Scan for the cell matching the given text and deliver its (x, y) coordinate at center. 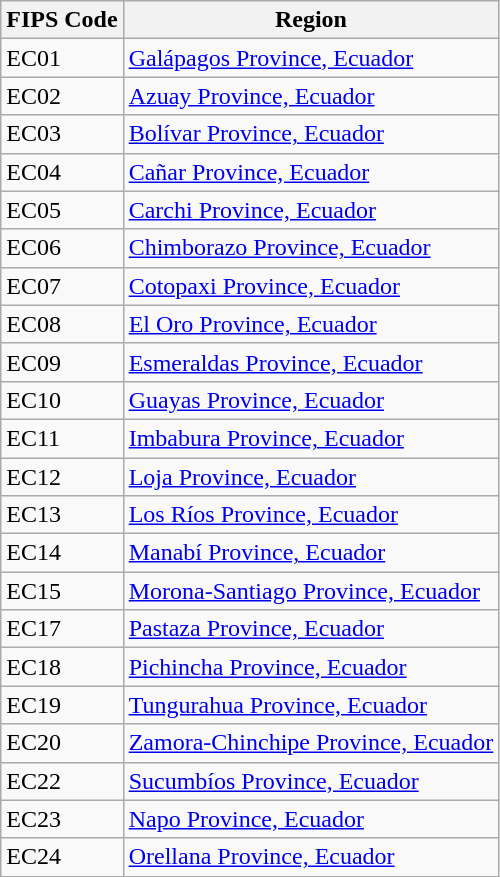
Morona-Santiago Province, Ecuador (311, 591)
FIPS Code (62, 20)
Cotopaxi Province, Ecuador (311, 286)
EC07 (62, 286)
EC03 (62, 134)
Tungurahua Province, Ecuador (311, 705)
EC01 (62, 58)
Zamora-Chinchipe Province, Ecuador (311, 743)
EC06 (62, 248)
Imbabura Province, Ecuador (311, 438)
Esmeraldas Province, Ecuador (311, 362)
Los Ríos Province, Ecuador (311, 515)
Bolívar Province, Ecuador (311, 134)
El Oro Province, Ecuador (311, 324)
EC10 (62, 400)
Chimborazo Province, Ecuador (311, 248)
Orellana Province, Ecuador (311, 857)
EC14 (62, 553)
Pichincha Province, Ecuador (311, 667)
EC18 (62, 667)
EC09 (62, 362)
Loja Province, Ecuador (311, 477)
Manabí Province, Ecuador (311, 553)
EC13 (62, 515)
EC24 (62, 857)
EC08 (62, 324)
Pastaza Province, Ecuador (311, 629)
EC02 (62, 96)
EC23 (62, 819)
EC12 (62, 477)
EC05 (62, 210)
EC22 (62, 781)
EC15 (62, 591)
EC11 (62, 438)
Napo Province, Ecuador (311, 819)
Cañar Province, Ecuador (311, 172)
Sucumbíos Province, Ecuador (311, 781)
EC04 (62, 172)
EC19 (62, 705)
Region (311, 20)
Azuay Province, Ecuador (311, 96)
EC17 (62, 629)
Carchi Province, Ecuador (311, 210)
EC20 (62, 743)
Guayas Province, Ecuador (311, 400)
Galápagos Province, Ecuador (311, 58)
